Capture the cell that displays the provided text and extract its (x, y) central coordinate. 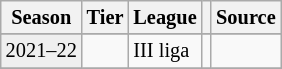
2021–22 (42, 51)
League (164, 17)
Season (42, 17)
III liga (164, 51)
Tier (106, 17)
Source (246, 17)
